Return the (X, Y) coordinate for the center point of the cell that contains the specified text.  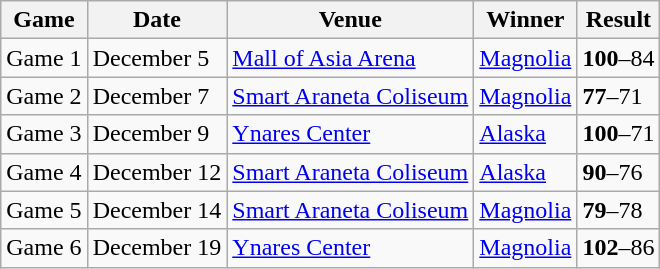
100–71 (618, 134)
Venue (350, 20)
77–71 (618, 96)
90–76 (618, 172)
102–86 (618, 248)
100–84 (618, 58)
79–78 (618, 210)
December 5 (157, 58)
Game 5 (44, 210)
December 12 (157, 172)
Game 2 (44, 96)
Winner (526, 20)
Result (618, 20)
December 9 (157, 134)
Game 6 (44, 248)
December 19 (157, 248)
Game 1 (44, 58)
Date (157, 20)
Game (44, 20)
December 7 (157, 96)
December 14 (157, 210)
Game 4 (44, 172)
Mall of Asia Arena (350, 58)
Game 3 (44, 134)
